Scan for the cell matching the given text and deliver its (X, Y) coordinate at center. 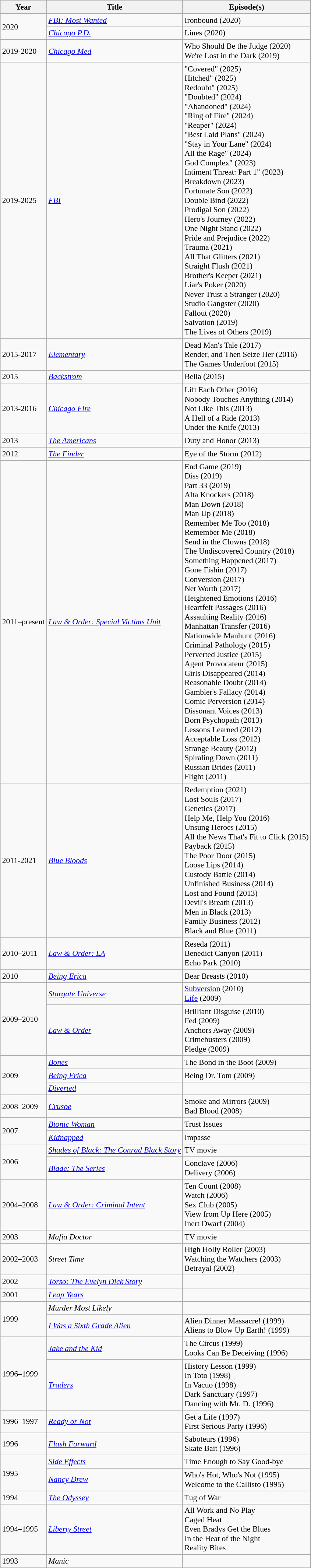
2020 (24, 27)
1993 (24, 1561)
1996–1999 (24, 1374)
2019-2025 (24, 200)
The Circus (1999)Looks Can Be Deceiving (1996) (247, 1348)
Blade: The Series (114, 1168)
2006 (24, 1162)
History Lesson (1999)In Toto (1998)In Vacuo (1998)Dark Sanctuary (1997)Dancing with Mr. D. (1996) (247, 1385)
2007 (24, 1131)
Ten Count (2008)Watch (2006)Sex Club (2005)View from Up Here (2005)Inert Dwarf (2004) (247, 1205)
Stargate Universe (114, 994)
Brilliant Disguise (2010)Fed (2009)Anchors Away (2009)Crimebusters (2009)Pledge (2009) (247, 1031)
Crusoe (114, 1106)
All Work and No PlayCaged HeatEven Bradys Get the BluesIn the Heat of the NightReality Bites (247, 1529)
Reseda (2011)Benedict Canyon (2011)Echo Park (2010) (247, 953)
2001 (24, 1295)
Manic (114, 1561)
Dead Man's Tale (2017)Render, and Then Seize Her (2016)The Games Underfoot (2015) (247, 354)
2011-2021 (24, 860)
Trust Issues (247, 1124)
1996–1997 (24, 1422)
Episode(s) (247, 7)
Mafia Doctor (114, 1237)
I Was a Sixth Grade Alien (114, 1326)
Leap Years (114, 1295)
The Odyssey (114, 1498)
Tug of War (247, 1498)
Bones (114, 1062)
2004–2008 (24, 1205)
Get a Life (1997)First Serious Party (1996) (247, 1422)
1994–1995 (24, 1529)
2010–2011 (24, 953)
1999 (24, 1319)
2002 (24, 1282)
Elementary (114, 354)
2009 (24, 1076)
Blue Bloods (114, 860)
2019-2020 (24, 51)
Backstrom (114, 377)
Who Should Be the Judge (2020)We're Lost in the Dark (2019) (247, 51)
Subversion (2010)Life (2009) (247, 994)
Side Effects (114, 1462)
FBI: Most Wanted (114, 20)
Shades of Black: The Conrad Black Story (114, 1150)
Time Enough to Say Good-bye (247, 1462)
2015-2017 (24, 354)
2011–present (24, 622)
Who's Hot, Who's Not (1995)Welcome to the Callisto (1995) (247, 1480)
Bionic Woman (114, 1124)
2003 (24, 1237)
1994 (24, 1498)
Alien Dinner Massacre! (1999)Aliens to Blow Up Earth! (1999) (247, 1326)
Chicago Med (114, 51)
FBI (114, 200)
Street Time (114, 1259)
Lines (2020) (247, 33)
Law & Order (114, 1031)
2015 (24, 377)
Kidnapped (114, 1137)
High Holly Roller (2003)Watching the Watchers (2003)Betrayal (2002) (247, 1259)
Law & Order: LA (114, 953)
Being Dr. Tom (2009) (247, 1076)
Bella (2015) (247, 377)
Title (114, 7)
Flash Forward (114, 1444)
The Bond in the Boot (2009) (247, 1062)
2008–2009 (24, 1106)
1995 (24, 1473)
Year (24, 7)
Lift Each Other (2016)Nobody Touches Anything (2014)Not Like This (2013)A Hell of a Ride (2013)Under the Knife (2013) (247, 409)
Bear Breasts (2010) (247, 976)
2012 (24, 454)
Liberty Street (114, 1529)
Jake and the Kid (114, 1348)
Traders (114, 1385)
Law & Order: Criminal Intent (114, 1205)
2010 (24, 976)
Chicago Fire (114, 409)
Nancy Drew (114, 1480)
2013-2016 (24, 409)
2002–2003 (24, 1259)
Saboteurs (1996)Skate Bait (1996) (247, 1444)
Impasse (247, 1137)
Duty and Honor (2013) (247, 441)
The Finder (114, 454)
Chicago P.D. (114, 33)
Conclave (2006)Delivery (2006) (247, 1168)
2009–2010 (24, 1019)
Murder Most Likely (114, 1308)
Eye of the Storm (2012) (247, 454)
Ironbound (2020) (247, 20)
Diverted (114, 1088)
2013 (24, 441)
Smoke and Mirrors (2009)Bad Blood (2008) (247, 1106)
Torso: The Evelyn Dick Story (114, 1282)
Law & Order: Special Victims Unit (114, 622)
Ready or Not (114, 1422)
The Americans (114, 441)
1996 (24, 1444)
